Return (x, y) of the center of cell containing provided text 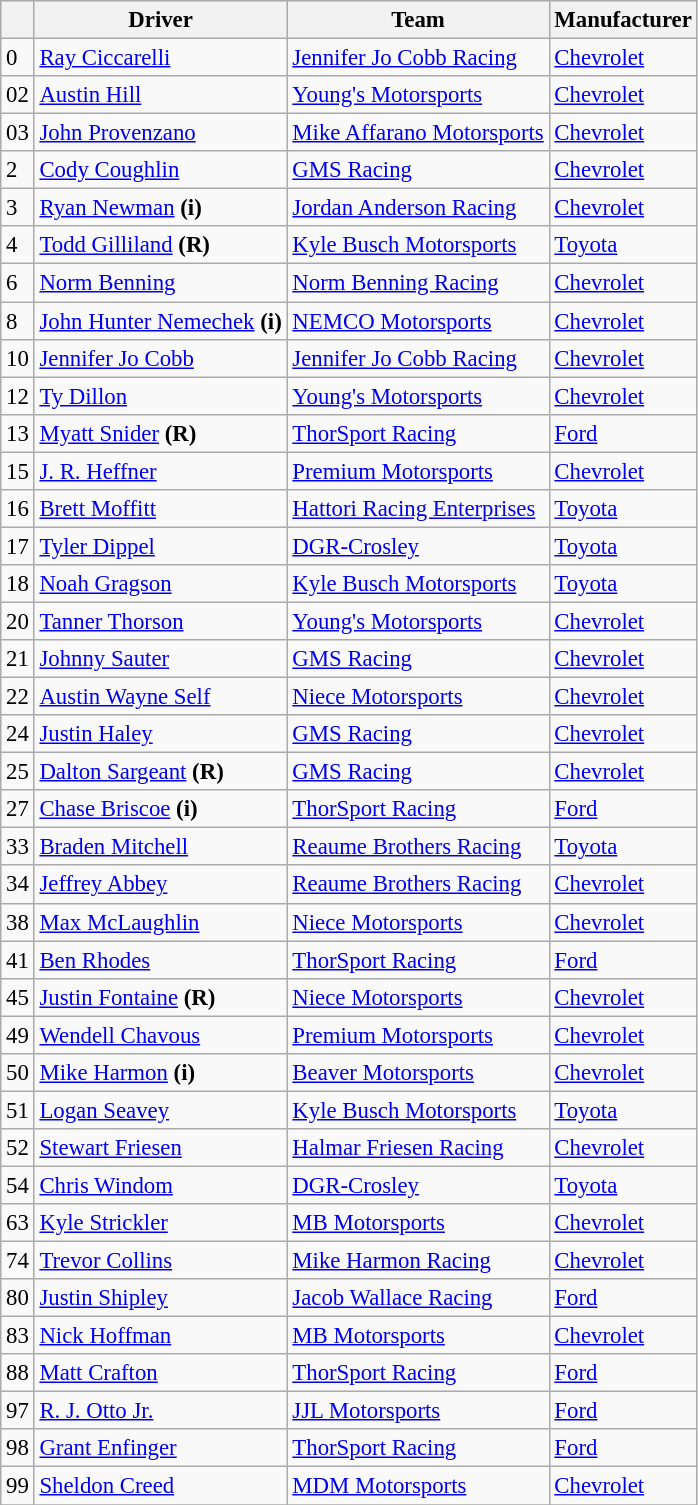
Austin Hill (160, 95)
Ty Dillon (160, 396)
21 (18, 659)
54 (18, 1185)
Norm Benning Racing (418, 283)
Brett Moffitt (160, 509)
Kyle Strickler (160, 1223)
John Hunter Nemechek (i) (160, 321)
12 (18, 396)
Ben Rhodes (160, 960)
Johnny Sauter (160, 659)
Mike Harmon (i) (160, 1073)
83 (18, 1336)
63 (18, 1223)
Trevor Collins (160, 1261)
38 (18, 922)
Noah Gragson (160, 584)
Norm Benning (160, 283)
16 (18, 509)
03 (18, 133)
33 (18, 847)
88 (18, 1373)
34 (18, 885)
24 (18, 734)
50 (18, 1073)
Todd Gilliland (R) (160, 245)
0 (18, 58)
Jennifer Jo Cobb (160, 358)
17 (18, 546)
Cody Coughlin (160, 170)
Mike Harmon Racing (418, 1261)
Hattori Racing Enterprises (418, 509)
25 (18, 772)
45 (18, 997)
NEMCO Motorsports (418, 321)
Mike Affarano Motorsports (418, 133)
Jordan Anderson Racing (418, 208)
J. R. Heffner (160, 471)
Justin Haley (160, 734)
18 (18, 584)
Justin Fontaine (R) (160, 997)
Team (418, 20)
Max McLaughlin (160, 922)
10 (18, 358)
JJL Motorsports (418, 1411)
Ray Ciccarelli (160, 58)
Austin Wayne Self (160, 697)
Driver (160, 20)
51 (18, 1110)
52 (18, 1148)
Matt Crafton (160, 1373)
Halmar Friesen Racing (418, 1148)
97 (18, 1411)
4 (18, 245)
13 (18, 433)
Tanner Thorson (160, 621)
20 (18, 621)
Chris Windom (160, 1185)
Stewart Friesen (160, 1148)
Tyler Dippel (160, 546)
Dalton Sargeant (R) (160, 772)
02 (18, 95)
Manufacturer (623, 20)
15 (18, 471)
2 (18, 170)
49 (18, 1035)
Logan Seavey (160, 1110)
Justin Shipley (160, 1298)
3 (18, 208)
Sheldon Creed (160, 1486)
22 (18, 697)
John Provenzano (160, 133)
8 (18, 321)
Wendell Chavous (160, 1035)
Chase Briscoe (i) (160, 809)
Nick Hoffman (160, 1336)
80 (18, 1298)
74 (18, 1261)
Braden Mitchell (160, 847)
6 (18, 283)
Ryan Newman (i) (160, 208)
R. J. Otto Jr. (160, 1411)
98 (18, 1449)
99 (18, 1486)
MDM Motorsports (418, 1486)
Beaver Motorsports (418, 1073)
41 (18, 960)
Grant Enfinger (160, 1449)
Jeffrey Abbey (160, 885)
27 (18, 809)
Myatt Snider (R) (160, 433)
Jacob Wallace Racing (418, 1298)
